Provide the [x, y] coordinate of the cell's center where the given text is located.  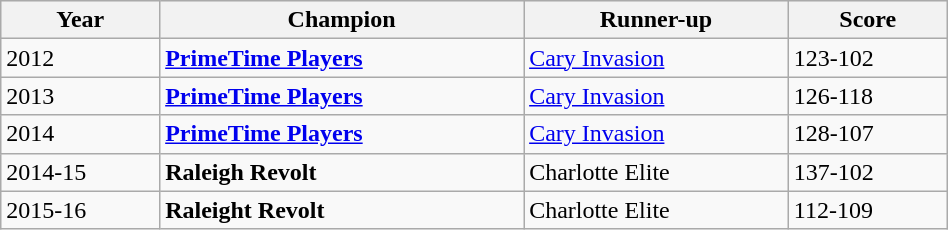
2012 [80, 58]
Runner-up [656, 20]
2014-15 [80, 172]
112-109 [868, 210]
Raleight Revolt [342, 210]
Year [80, 20]
Champion [342, 20]
128-107 [868, 134]
2014 [80, 134]
123-102 [868, 58]
2015-16 [80, 210]
137-102 [868, 172]
126-118 [868, 96]
Score [868, 20]
2013 [80, 96]
Raleigh Revolt [342, 172]
